Return the (x, y) coordinate for the center point of the cell that contains the specified text.  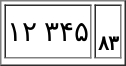
۱۲ ۳۴۵ (48, 31)
۸۳ (108, 31)
